Capture the cell that displays the provided text and extract its (X, Y) central coordinate. 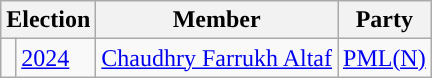
Election (48, 20)
Chaudhry Farrukh Altaf (217, 58)
PML(N) (385, 58)
Member (217, 20)
Party (385, 20)
2024 (56, 58)
